Scan for the cell matching the given text and deliver its [X, Y] coordinate at center. 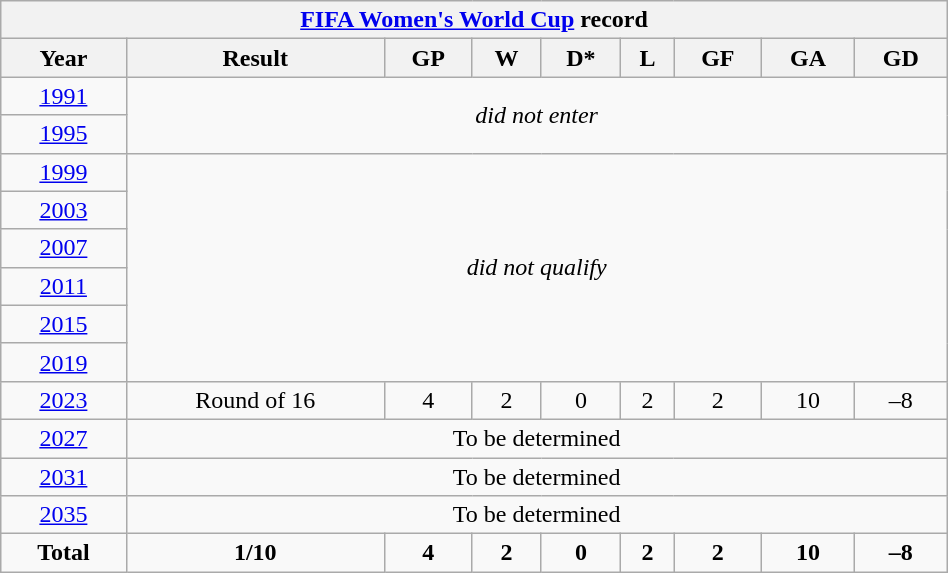
Year [64, 58]
2035 [64, 515]
L [648, 58]
2031 [64, 477]
1/10 [255, 553]
GA [808, 58]
1999 [64, 172]
did not enter [536, 115]
GD [900, 58]
2007 [64, 248]
1995 [64, 134]
2027 [64, 438]
GP [428, 58]
2019 [64, 362]
2015 [64, 324]
Total [64, 553]
1991 [64, 96]
2023 [64, 400]
GF [718, 58]
W [506, 58]
Round of 16 [255, 400]
2011 [64, 286]
Result [255, 58]
FIFA Women's World Cup record [474, 20]
2003 [64, 210]
did not qualify [536, 267]
D* [581, 58]
